Scan for the cell matching the given text and deliver its (X, Y) coordinate at center. 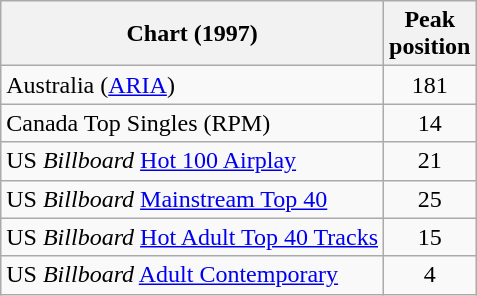
15 (430, 237)
Peakposition (430, 34)
4 (430, 275)
25 (430, 199)
US Billboard Hot 100 Airplay (192, 161)
US Billboard Hot Adult Top 40 Tracks (192, 237)
Canada Top Singles (RPM) (192, 123)
Chart (1997) (192, 34)
21 (430, 161)
US Billboard Adult Contemporary (192, 275)
14 (430, 123)
Australia (ARIA) (192, 85)
US Billboard Mainstream Top 40 (192, 199)
181 (430, 85)
